Search for the cell housing the specified text and yield its [x, y] center coordinate. 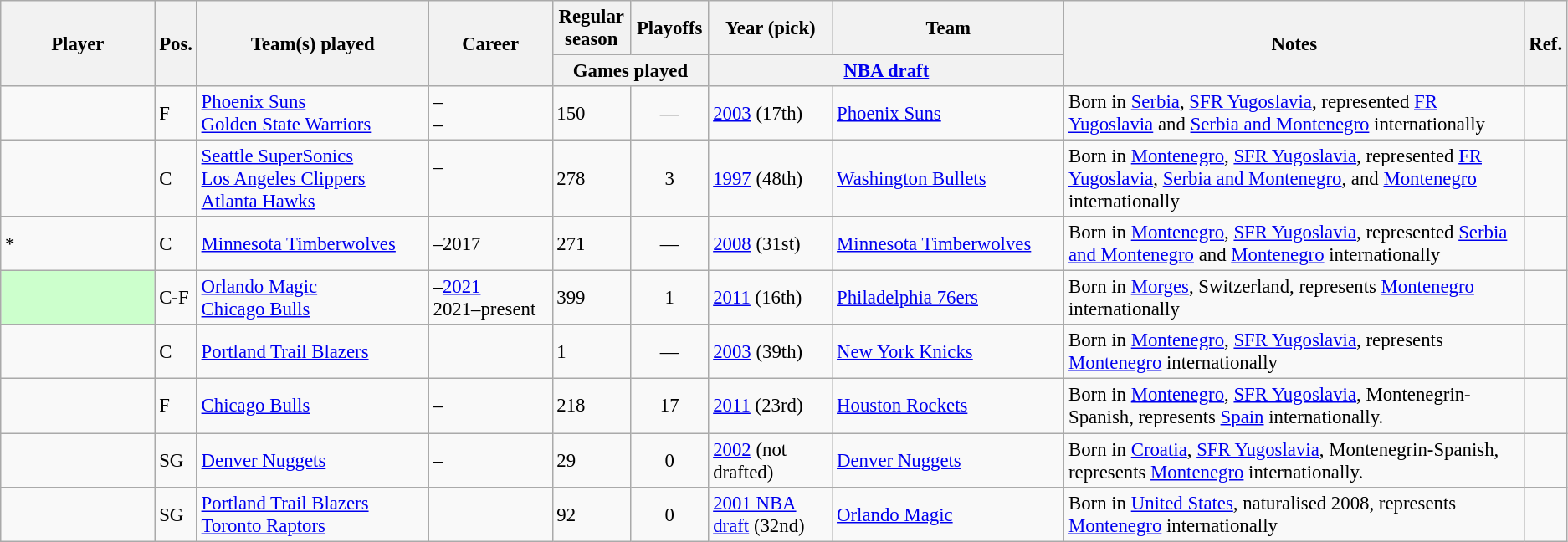
New York Knicks [949, 351]
Phoenix SunsGolden State Warriors [313, 114]
Born in United States, naturalised 2008, represents Montenegro internationally [1294, 514]
92 [591, 514]
Team [949, 28]
Player [78, 43]
1997 (48th) [771, 179]
* [78, 244]
Year (pick) [771, 28]
–– [490, 114]
399 [591, 298]
Washington Bullets [949, 179]
150 [591, 114]
Born in Serbia, SFR Yugoslavia, represented FR Yugoslavia and Serbia and Montenegro internationally [1294, 114]
C-F [176, 298]
Seattle SuperSonicsLos Angeles ClippersAtlanta Hawks [313, 179]
–2017 [490, 244]
Portland Trail BlazersToronto Raptors [313, 514]
2001 NBA draft (32nd) [771, 514]
Born in Montenegro, SFR Yugoslavia, Montenegrin-Spanish, represents Spain internationally. [1294, 406]
2003 (17th) [771, 114]
Career [490, 43]
Ref. [1546, 43]
2008 (31st) [771, 244]
Houston Rockets [949, 406]
Orlando Magic [949, 514]
2011 (16th) [771, 298]
218 [591, 406]
278 [591, 179]
Born in Montenegro, SFR Yugoslavia, represents Montenegro internationally [1294, 351]
Playoffs [669, 28]
Born in Montenegro, SFR Yugoslavia, represented FR Yugoslavia, Serbia and Montenegro, and Montenegro internationally [1294, 179]
Portland Trail Blazers [313, 351]
Team(s) played [313, 43]
Born in Morges, Switzerland, represents Montenegro internationally [1294, 298]
Pos. [176, 43]
NBA draft [887, 71]
29 [591, 460]
Phoenix Suns [949, 114]
2003 (39th) [771, 351]
Born in Croatia, SFR Yugoslavia, Montenegrin-Spanish, represents Montenegro internationally. [1294, 460]
Orlando MagicChicago Bulls [313, 298]
Games played [631, 71]
2011 (23rd) [771, 406]
Born in Montenegro, SFR Yugoslavia, represented Serbia and Montenegro and Montenegro internationally [1294, 244]
Regular season [591, 28]
Chicago Bulls [313, 406]
–20212021–present [490, 298]
17 [669, 406]
3 [669, 179]
271 [591, 244]
Philadelphia 76ers [949, 298]
2002 (not drafted) [771, 460]
Notes [1294, 43]
